Find where the given text appears and provide that cell's center as [X, Y] coordinate. 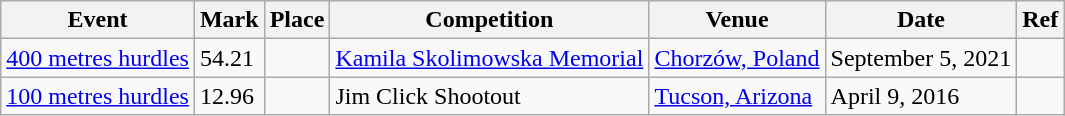
Ref [1040, 20]
12.96 [229, 96]
100 metres hurdles [98, 96]
Place [297, 20]
Date [921, 20]
September 5, 2021 [921, 58]
Competition [490, 20]
Tucson, Arizona [737, 96]
Event [98, 20]
Mark [229, 20]
Venue [737, 20]
April 9, 2016 [921, 96]
400 metres hurdles [98, 58]
Jim Click Shootout [490, 96]
Chorzów, Poland [737, 58]
54.21 [229, 58]
Kamila Skolimowska Memorial [490, 58]
